Return the [x, y] coordinate for the center point of the cell that contains the specified text.  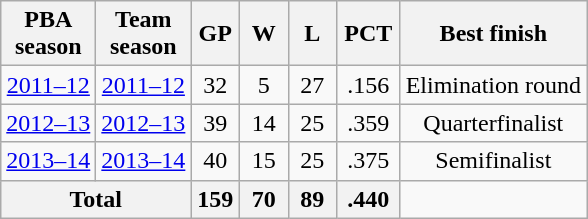
32 [216, 85]
.156 [369, 85]
Elimination round [493, 85]
40 [216, 161]
Teamseason [144, 34]
Semifinalist [493, 161]
W [264, 34]
39 [216, 123]
Total [96, 199]
159 [216, 199]
70 [264, 199]
Quarterfinalist [493, 123]
.440 [369, 199]
5 [264, 85]
GP [216, 34]
Best finish [493, 34]
.375 [369, 161]
L [312, 34]
14 [264, 123]
PBA season [48, 34]
27 [312, 85]
15 [264, 161]
.359 [369, 123]
PCT [369, 34]
89 [312, 199]
